Identify which cell holds the provided text, then report its [x, y] central coordinate. 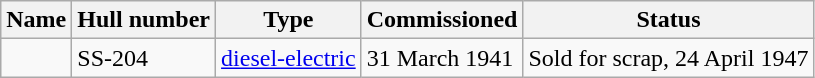
Status [668, 20]
Type [289, 20]
Name [36, 20]
Hull number [144, 20]
Sold for scrap, 24 April 1947 [668, 58]
31 March 1941 [442, 58]
Commissioned [442, 20]
diesel-electric [289, 58]
SS-204 [144, 58]
